Provide the [x, y] coordinate of the cell's center where the given text is located.  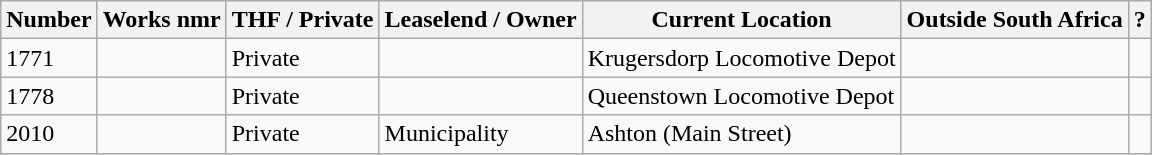
Outside South Africa [1014, 20]
Leaselend / Owner [480, 20]
Number [49, 20]
? [1140, 20]
Krugersdorp Locomotive Depot [742, 58]
THF / Private [302, 20]
1778 [49, 96]
Queenstown Locomotive Depot [742, 96]
1771 [49, 58]
Ashton (Main Street) [742, 134]
Current Location [742, 20]
2010 [49, 134]
Municipality [480, 134]
Works nmr [162, 20]
